For the text-containing cell, return its midpoint in [x, y] coordinate format. 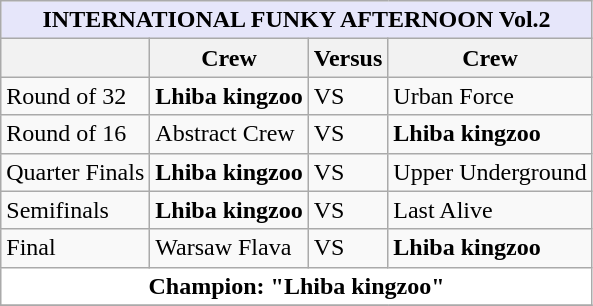
INTERNATIONAL FUNKY AFTERNOON Vol.2 [297, 20]
Last Alive [490, 210]
Warsaw Flava [229, 248]
Urban Force [490, 96]
Upper Underground [490, 172]
Round of 32 [76, 96]
Abstract Crew [229, 134]
Final [76, 248]
Semifinals [76, 210]
Round of 16 [76, 134]
Quarter Finals [76, 172]
Versus [348, 58]
Champion: "Lhiba kingzoo" [297, 286]
